From the cell containing the given text, extract its center point as [X, Y] coordinate. 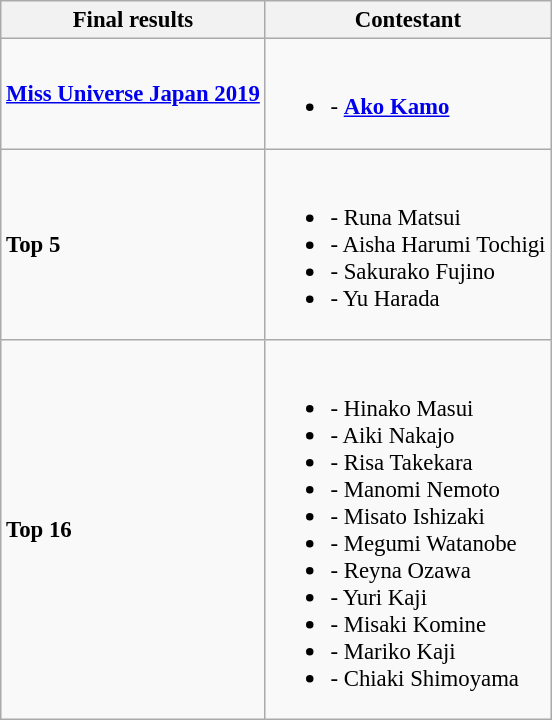
Top 5 [133, 244]
Top 16 [133, 530]
Final results [133, 20]
Contestant [408, 20]
- Ako Kamo [408, 94]
- Runa Matsui - Aisha Harumi Tochigi - Sakurako Fujino - Yu Harada [408, 244]
Miss Universe Japan 2019 [133, 94]
